Return [x, y] of the center of cell containing provided text 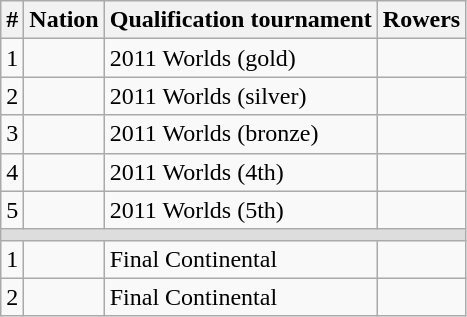
# [12, 20]
2011 Worlds (gold) [240, 58]
2011 Worlds (silver) [240, 96]
Qualification tournament [240, 20]
3 [12, 134]
5 [12, 210]
2011 Worlds (5th) [240, 210]
4 [12, 172]
Nation [64, 20]
Rowers [421, 20]
2011 Worlds (bronze) [240, 134]
2011 Worlds (4th) [240, 172]
